Find where the given text appears and provide that cell's center as (x, y) coordinate. 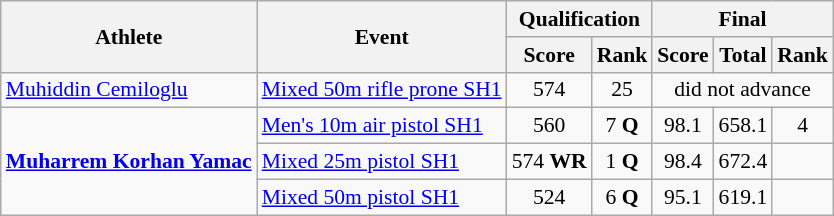
6 Q (622, 197)
Muhiddin Cemiloglu (129, 90)
98.4 (682, 162)
Athlete (129, 36)
Qualification (580, 19)
98.1 (682, 126)
Men's 10m air pistol SH1 (382, 126)
574 WR (550, 162)
619.1 (744, 197)
25 (622, 90)
4 (802, 126)
7 Q (622, 126)
574 (550, 90)
560 (550, 126)
658.1 (744, 126)
Mixed 25m pistol SH1 (382, 162)
524 (550, 197)
1 Q (622, 162)
Muharrem Korhan Yamac (129, 162)
Mixed 50m pistol SH1 (382, 197)
Mixed 50m rifle prone SH1 (382, 90)
95.1 (682, 197)
672.4 (744, 162)
Event (382, 36)
Total (744, 55)
Final (742, 19)
did not advance (742, 90)
